Pinpoint the cell where the given text exists, returning its (X, Y) midpoint coordinate. 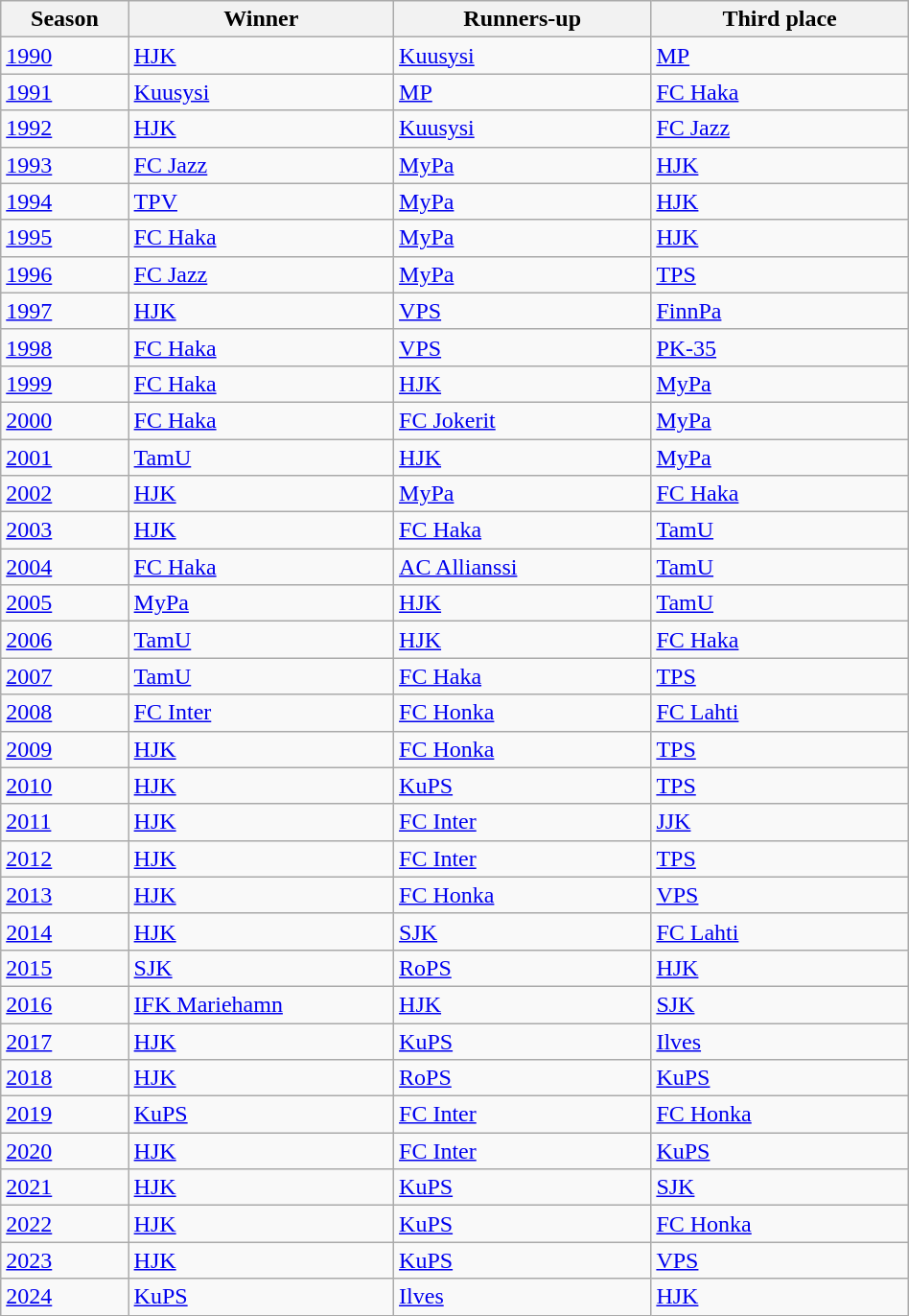
1995 (65, 238)
PK-35 (780, 347)
2016 (65, 1004)
Runners-up (523, 19)
2011 (65, 822)
2020 (65, 1151)
2017 (65, 1041)
FinnPa (780, 311)
2007 (65, 676)
2018 (65, 1078)
1994 (65, 201)
2013 (65, 895)
2019 (65, 1115)
2006 (65, 640)
1992 (65, 129)
1999 (65, 384)
2009 (65, 749)
1993 (65, 165)
2002 (65, 494)
2015 (65, 968)
2022 (65, 1224)
2012 (65, 858)
1997 (65, 311)
2003 (65, 530)
2021 (65, 1187)
2024 (65, 1297)
2004 (65, 567)
FC Jokerit (523, 420)
2008 (65, 713)
1996 (65, 274)
IFK Mariehamn (261, 1004)
2005 (65, 603)
TPV (261, 201)
1991 (65, 92)
2010 (65, 786)
Season (65, 19)
2001 (65, 458)
Winner (261, 19)
JJK (780, 822)
1998 (65, 347)
2023 (65, 1260)
Third place (780, 19)
1990 (65, 56)
AC Allianssi (523, 567)
2014 (65, 931)
2000 (65, 420)
